Determine the [X, Y] coordinate at the center of the cell enclosing the given text.  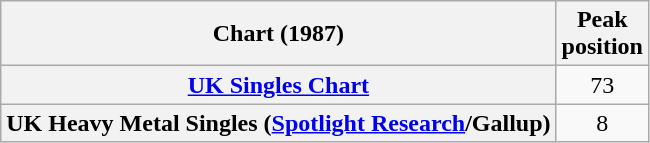
Peakposition [602, 34]
UK Singles Chart [278, 85]
UK Heavy Metal Singles (Spotlight Research/Gallup) [278, 123]
73 [602, 85]
8 [602, 123]
Chart (1987) [278, 34]
